Output the (X, Y) coordinate of the center of the cell containing the given text.  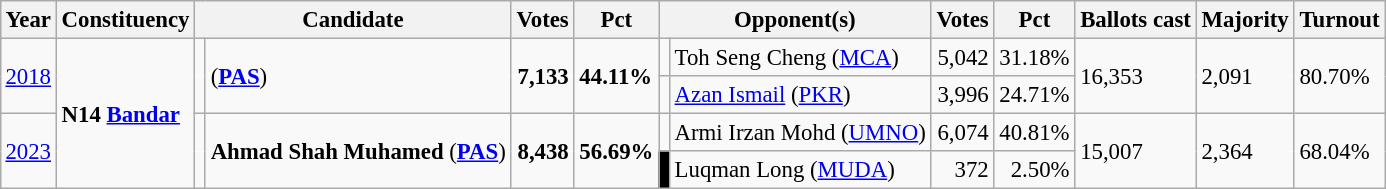
Opponent(s) (795, 20)
15,007 (1136, 152)
Ballots cast (1136, 20)
Armi Irzan Mohd (UMNO) (800, 133)
2,364 (1245, 152)
(PAS) (358, 76)
Constituency (125, 20)
40.81% (1034, 133)
2.50% (1034, 170)
Turnout (1340, 20)
80.70% (1340, 76)
3,996 (962, 95)
2,091 (1245, 76)
24.71% (1034, 95)
Candidate (353, 20)
372 (962, 170)
68.04% (1340, 152)
Majority (1245, 20)
Year (28, 20)
Azan Ismail (PKR) (800, 95)
56.69% (616, 152)
Toh Seng Cheng (MCA) (800, 57)
6,074 (962, 133)
2023 (28, 152)
8,438 (542, 152)
31.18% (1034, 57)
Ahmad Shah Muhamed (PAS) (358, 152)
7,133 (542, 76)
44.11% (616, 76)
5,042 (962, 57)
N14 Bandar (125, 113)
Luqman Long (MUDA) (800, 170)
2018 (28, 76)
16,353 (1136, 76)
